Scan for the cell matching the given text and deliver its (X, Y) coordinate at center. 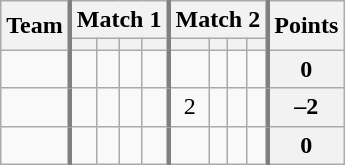
2 (188, 107)
Team (36, 26)
–2 (306, 107)
Points (306, 26)
Match 1 (120, 20)
Match 2 (218, 20)
